Return [x, y] of the center of cell containing provided text 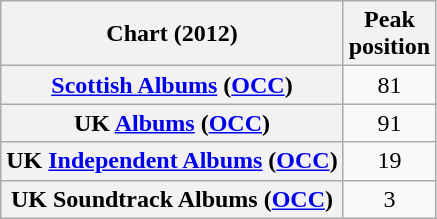
Peakposition [389, 34]
Chart (2012) [172, 34]
19 [389, 161]
81 [389, 85]
Scottish Albums (OCC) [172, 85]
UK Independent Albums (OCC) [172, 161]
UK Soundtrack Albums (OCC) [172, 199]
91 [389, 123]
3 [389, 199]
UK Albums (OCC) [172, 123]
